Identify which cell holds the provided text, then report its (X, Y) central coordinate. 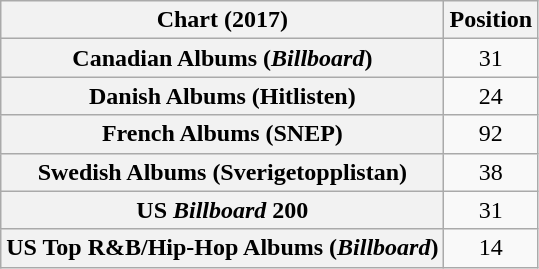
24 (491, 96)
14 (491, 248)
French Albums (SNEP) (222, 134)
92 (491, 134)
Position (491, 20)
Danish Albums (Hitlisten) (222, 96)
Canadian Albums (Billboard) (222, 58)
Chart (2017) (222, 20)
US Top R&B/Hip-Hop Albums (Billboard) (222, 248)
US Billboard 200 (222, 210)
Swedish Albums (Sverigetopplistan) (222, 172)
38 (491, 172)
